Output the [x, y] coordinate of the center of the cell containing the given text.  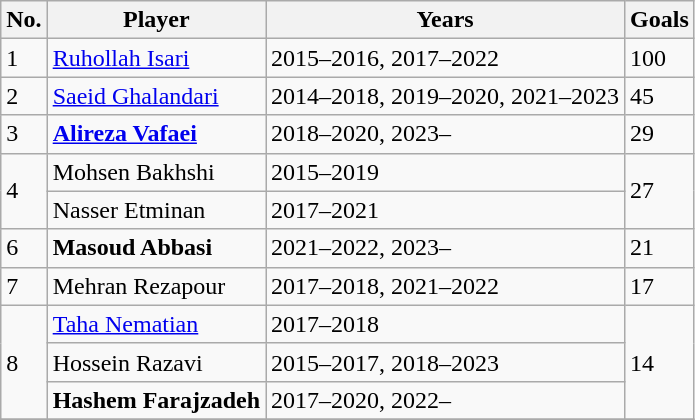
17 [660, 286]
100 [660, 58]
Mehran Rezapour [156, 286]
14 [660, 362]
2021–2022, 2023– [446, 248]
2015–2017, 2018–2023 [446, 362]
8 [24, 362]
Goals [660, 20]
Mohsen Bakhshi [156, 172]
Player [156, 20]
Ruhollah Isari [156, 58]
2017–2020, 2022– [446, 400]
Taha Nematian [156, 324]
Nasser Etminan [156, 210]
2018–2020, 2023– [446, 134]
6 [24, 248]
2017–2018, 2021–2022 [446, 286]
2015–2019 [446, 172]
Saeid Ghalandari [156, 96]
4 [24, 191]
No. [24, 20]
1 [24, 58]
29 [660, 134]
2017–2018 [446, 324]
2014–2018, 2019–2020, 2021–2023 [446, 96]
Masoud Abbasi [156, 248]
Hashem Farajzadeh [156, 400]
2 [24, 96]
Alireza Vafaei [156, 134]
21 [660, 248]
Hossein Razavi [156, 362]
27 [660, 191]
7 [24, 286]
45 [660, 96]
3 [24, 134]
2017–2021 [446, 210]
Years [446, 20]
2015–2016, 2017–2022 [446, 58]
